Provide the (x, y) coordinate of the cell's center where the given text is located.  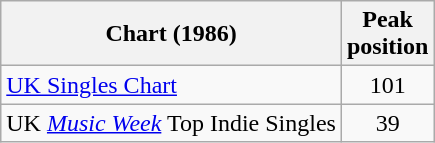
Peakposition (387, 34)
UK Music Week Top Indie Singles (172, 123)
Chart (1986) (172, 34)
101 (387, 85)
39 (387, 123)
UK Singles Chart (172, 85)
